Identify which cell holds the provided text, then report its (X, Y) central coordinate. 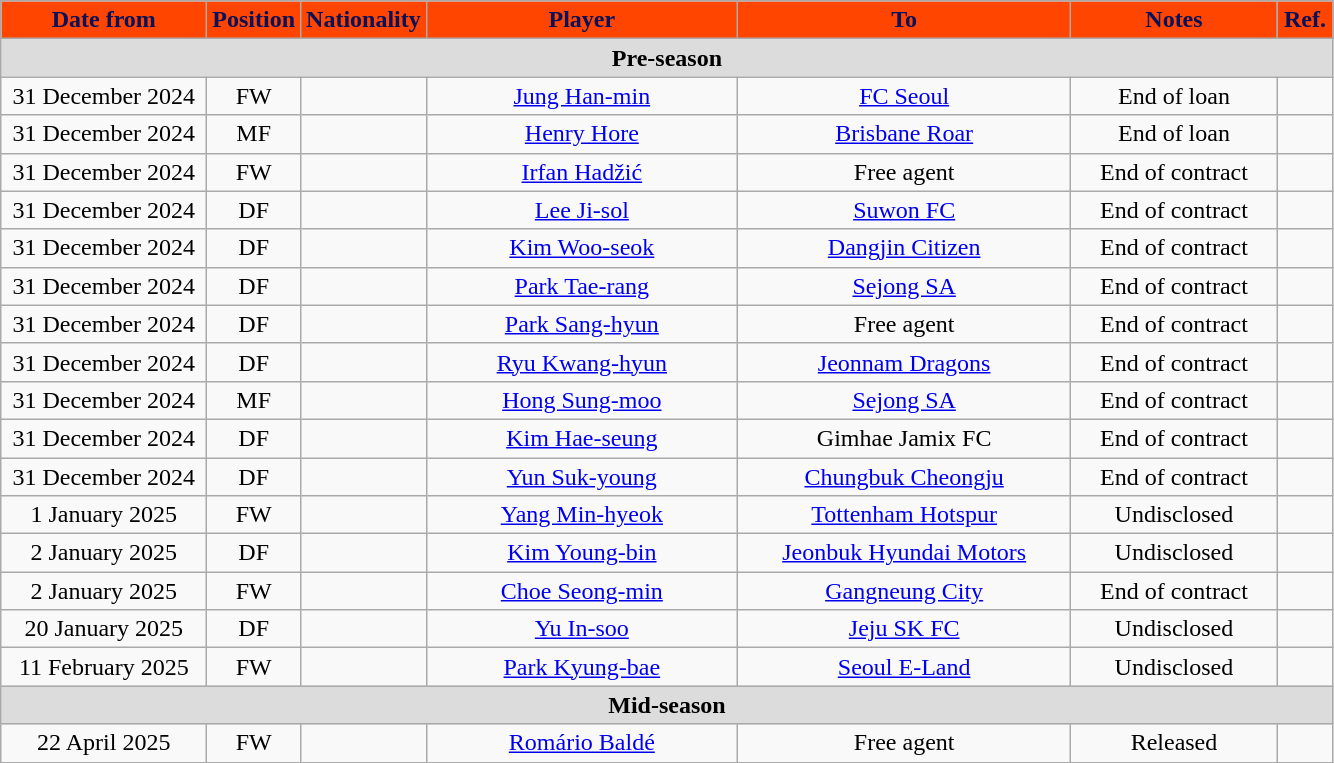
Dangjin Citizen (904, 248)
Mid-season (667, 705)
Ref. (1305, 20)
To (904, 20)
Lee Ji-sol (582, 210)
Released (1174, 743)
Player (582, 20)
Park Tae-rang (582, 286)
Henry Hore (582, 134)
Gangneung City (904, 591)
Yun Suk-young (582, 477)
Jeonbuk Hyundai Motors (904, 553)
Park Kyung-bae (582, 667)
Chungbuk Cheongju (904, 477)
Yang Min-hyeok (582, 515)
Date from (104, 20)
Notes (1174, 20)
Kim Woo-seok (582, 248)
Jeju SK FC (904, 629)
Park Sang-hyun (582, 324)
Suwon FC (904, 210)
Position (254, 20)
Ryu Kwang-hyun (582, 362)
20 January 2025 (104, 629)
Irfan Hadžić (582, 172)
Seoul E-Land (904, 667)
Jeonnam Dragons (904, 362)
Hong Sung-moo (582, 400)
11 February 2025 (104, 667)
Romário Baldé (582, 743)
Gimhae Jamix FC (904, 438)
Kim Young-bin (582, 553)
22 April 2025 (104, 743)
Jung Han-min (582, 96)
1 January 2025 (104, 515)
Tottenham Hotspur (904, 515)
Yu In-soo (582, 629)
Choe Seong-min (582, 591)
FC Seoul (904, 96)
Brisbane Roar (904, 134)
Nationality (364, 20)
Kim Hae-seung (582, 438)
Pre-season (667, 58)
